Locate the cell with the specified text and output its (x, y) center coordinate. 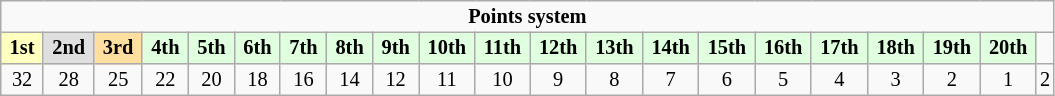
4 (839, 80)
11 (447, 80)
9th (396, 48)
14 (350, 80)
7th (303, 48)
20th (1008, 48)
5 (783, 80)
11th (502, 48)
9 (558, 80)
10 (502, 80)
7 (671, 80)
22 (165, 80)
1st (22, 48)
8 (614, 80)
Points system (528, 17)
4th (165, 48)
3rd (118, 48)
1 (1008, 80)
12th (558, 48)
32 (22, 80)
6 (727, 80)
15th (727, 48)
16 (303, 80)
3 (896, 80)
13th (614, 48)
25 (118, 80)
18th (896, 48)
16th (783, 48)
18 (257, 80)
14th (671, 48)
6th (257, 48)
17th (839, 48)
20 (211, 80)
12 (396, 80)
5th (211, 48)
2nd (68, 48)
28 (68, 80)
19th (952, 48)
10th (447, 48)
8th (350, 48)
